Extract the [x, y] coordinate from the center of the cell holding the provided text.  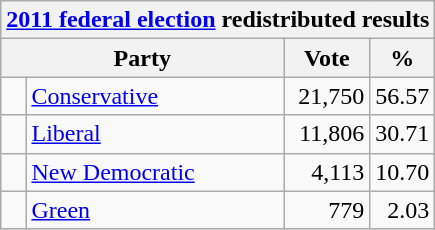
Liberal [155, 134]
11,806 [327, 134]
21,750 [327, 96]
Green [155, 210]
779 [327, 210]
New Democratic [155, 172]
10.70 [402, 172]
Conservative [155, 96]
4,113 [327, 172]
56.57 [402, 96]
2011 federal election redistributed results [218, 20]
2.03 [402, 210]
30.71 [402, 134]
Vote [327, 58]
% [402, 58]
Party [142, 58]
